For the text-containing cell, return its midpoint in (x, y) coordinate format. 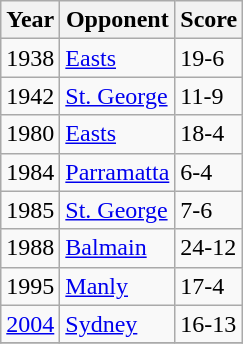
18-4 (209, 134)
16-13 (209, 324)
Manly (118, 286)
Opponent (118, 20)
2004 (30, 324)
Parramatta (118, 172)
1938 (30, 58)
Score (209, 20)
1980 (30, 134)
24-12 (209, 248)
17-4 (209, 286)
1988 (30, 248)
Sydney (118, 324)
1985 (30, 210)
Balmain (118, 248)
11-9 (209, 96)
1942 (30, 96)
1984 (30, 172)
Year (30, 20)
19-6 (209, 58)
1995 (30, 286)
6-4 (209, 172)
7-6 (209, 210)
